Search for the cell housing the specified text and yield its (x, y) center coordinate. 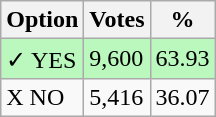
% (182, 20)
36.07 (182, 97)
9,600 (117, 59)
Votes (117, 20)
5,416 (117, 97)
63.93 (182, 59)
X NO (42, 97)
Option (42, 20)
✓ YES (42, 59)
